Find where the given text appears and provide that cell's center as [X, Y] coordinate. 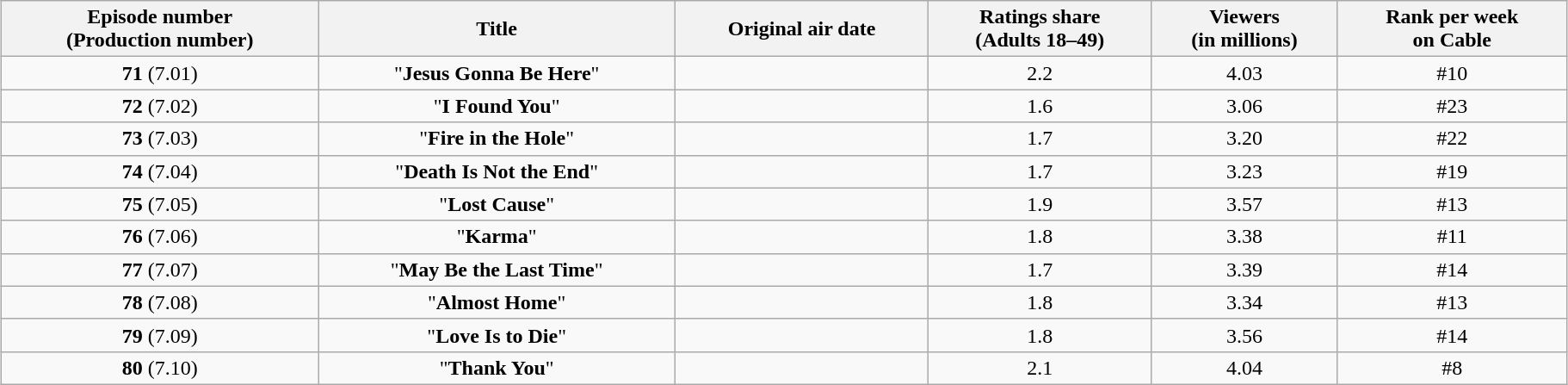
1.6 [1040, 106]
3.57 [1244, 204]
3.38 [1244, 237]
75 (7.05) [160, 204]
"Thank You" [497, 368]
Episode number(Production number) [160, 29]
"Lost Cause" [497, 204]
1.9 [1040, 204]
#8 [1452, 368]
"Love Is to Die" [497, 335]
79 (7.09) [160, 335]
"May Be the Last Time" [497, 270]
#19 [1452, 171]
Ratings share(Adults 18–49) [1040, 29]
Title [497, 29]
77 (7.07) [160, 270]
80 (7.10) [160, 368]
"Fire in the Hole" [497, 139]
74 (7.04) [160, 171]
#23 [1452, 106]
76 (7.06) [160, 237]
3.39 [1244, 270]
3.06 [1244, 106]
"Death Is Not the End" [497, 171]
73 (7.03) [160, 139]
3.23 [1244, 171]
Rank per weekon Cable [1452, 29]
2.1 [1040, 368]
3.56 [1244, 335]
72 (7.02) [160, 106]
#10 [1452, 73]
3.20 [1244, 139]
"Almost Home" [497, 302]
"Karma" [497, 237]
71 (7.01) [160, 73]
#11 [1452, 237]
#22 [1452, 139]
"I Found You" [497, 106]
"Jesus Gonna Be Here" [497, 73]
4.03 [1244, 73]
3.34 [1244, 302]
Viewers(in millions) [1244, 29]
Original air date [802, 29]
78 (7.08) [160, 302]
2.2 [1040, 73]
4.04 [1244, 368]
